From the cell containing the given text, extract its center point as (x, y) coordinate. 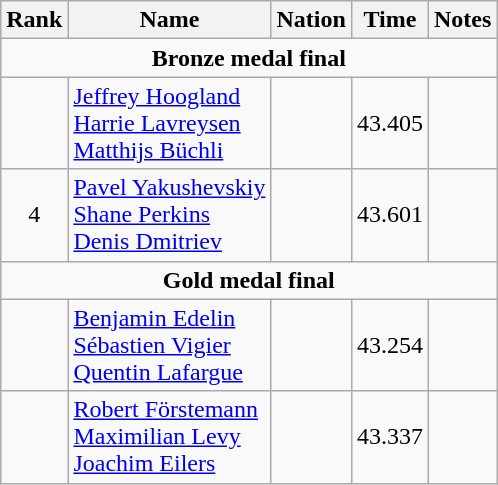
4 (34, 215)
43.601 (390, 215)
43.254 (390, 345)
Pavel YakushevskiyShane PerkinsDenis Dmitriev (170, 215)
Time (390, 20)
Nation (311, 20)
Rank (34, 20)
Notes (462, 20)
Name (170, 20)
Bronze medal final (249, 58)
Gold medal final (249, 280)
Benjamin EdelinSébastien VigierQuentin Lafargue (170, 345)
Robert FörstemannMaximilian LevyJoachim Eilers (170, 437)
Jeffrey HooglandHarrie LavreysenMatthijs Büchli (170, 123)
43.405 (390, 123)
43.337 (390, 437)
